Determine the (X, Y) coordinate at the center of the cell enclosing the given text.  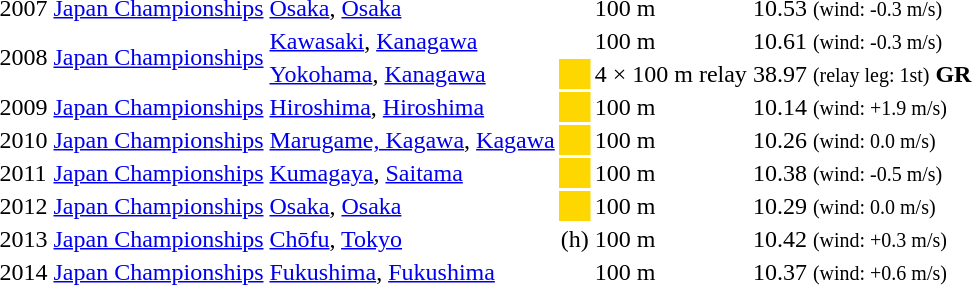
Kumagaya, Saitama (412, 173)
Chōfu, Tokyo (412, 239)
Kawasaki, Kanagawa (412, 41)
Marugame, Kagawa, Kagawa (412, 140)
Osaka, Osaka (412, 206)
Hiroshima, Hiroshima (412, 107)
(h) (574, 239)
Yokohama, Kanagawa (412, 74)
4 × 100 m relay (670, 74)
